For the text-containing cell, return its midpoint in [X, Y] coordinate format. 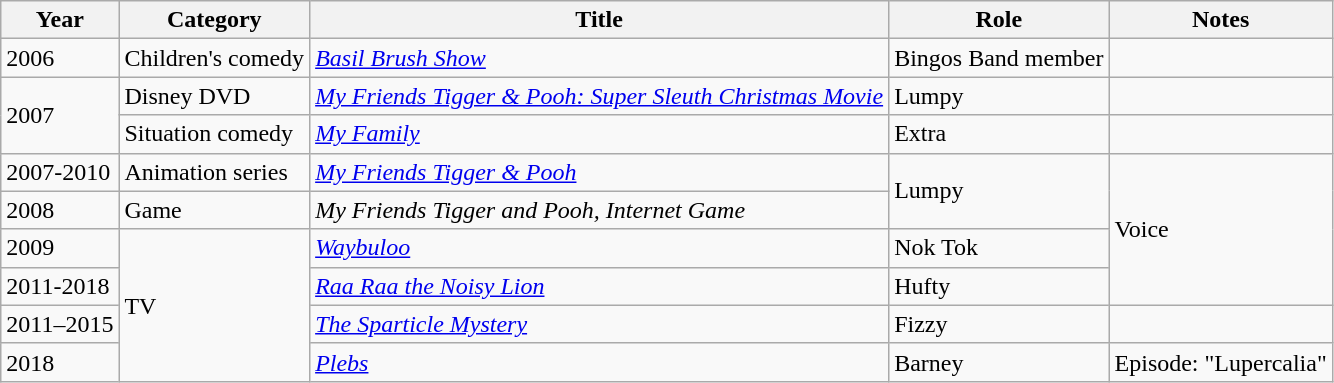
Role [999, 20]
2011-2018 [60, 286]
2006 [60, 58]
The Sparticle Mystery [600, 324]
Animation series [214, 172]
Year [60, 20]
Category [214, 20]
My Family [600, 134]
Notes [1220, 20]
Disney DVD [214, 96]
2009 [60, 248]
2007-2010 [60, 172]
My Friends Tigger & Pooh [600, 172]
Extra [999, 134]
2018 [60, 362]
Nok Tok [999, 248]
Plebs [600, 362]
2011–2015 [60, 324]
Waybuloo [600, 248]
Barney [999, 362]
Title [600, 20]
Children's comedy [214, 58]
Hufty [999, 286]
Voice [1220, 229]
Episode: "Lupercalia" [1220, 362]
Raa Raa the Noisy Lion [600, 286]
Game [214, 210]
TV [214, 305]
Fizzy [999, 324]
Bingos Band member [999, 58]
Basil Brush Show [600, 58]
2008 [60, 210]
My Friends Tigger and Pooh, Internet Game [600, 210]
2007 [60, 115]
Situation comedy [214, 134]
My Friends Tigger & Pooh: Super Sleuth Christmas Movie [600, 96]
